Scan for the cell matching the given text and deliver its [X, Y] coordinate at center. 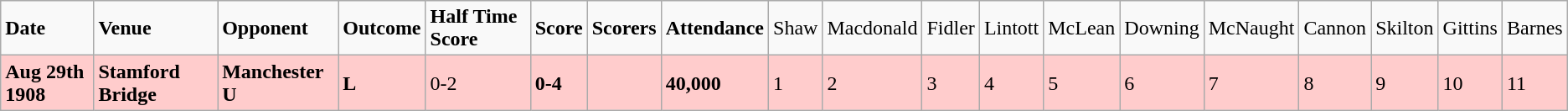
Half Time Score [477, 29]
Shaw [796, 29]
10 [1470, 82]
Stamford Bridge [156, 82]
4 [1011, 82]
Scorers [624, 29]
7 [1251, 82]
Macdonald [873, 29]
11 [1534, 82]
McNaught [1251, 29]
0-2 [477, 82]
Attendance [714, 29]
Cannon [1335, 29]
Fidler [951, 29]
Venue [156, 29]
Gittins [1470, 29]
Opponent [278, 29]
3 [951, 82]
2 [873, 82]
Outcome [382, 29]
Downing [1162, 29]
9 [1405, 82]
Barnes [1534, 29]
1 [796, 82]
Score [559, 29]
6 [1162, 82]
Date [47, 29]
L [382, 82]
40,000 [714, 82]
5 [1082, 82]
0-4 [559, 82]
Lintott [1011, 29]
8 [1335, 82]
Aug 29th 1908 [47, 82]
McLean [1082, 29]
Skilton [1405, 29]
Manchester U [278, 82]
